Determine the [X, Y] coordinate at the center of the cell enclosing the given text.  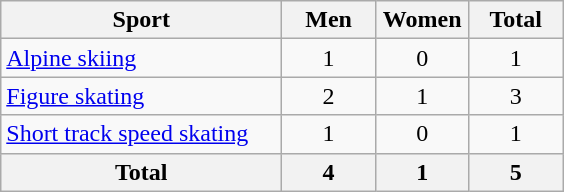
Men [329, 20]
5 [516, 172]
4 [329, 172]
Short track speed skating [142, 134]
2 [329, 96]
Alpine skiing [142, 58]
Figure skating [142, 96]
3 [516, 96]
Sport [142, 20]
Women [422, 20]
